Return the (x, y) coordinate for the center point of the cell that contains the specified text.  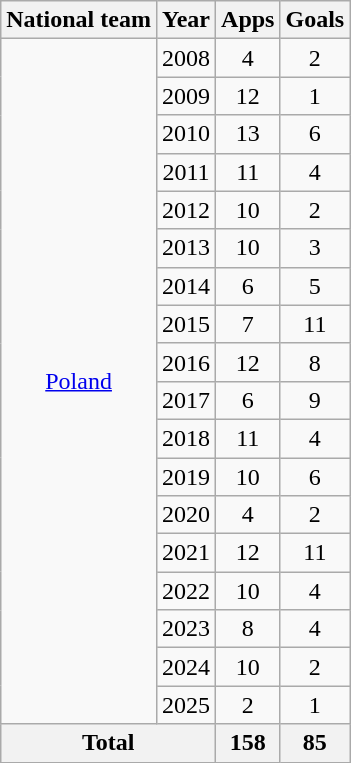
Goals (315, 20)
2017 (186, 400)
7 (248, 324)
9 (315, 400)
2014 (186, 286)
2015 (186, 324)
National team (79, 20)
2009 (186, 96)
5 (315, 286)
2021 (186, 553)
2010 (186, 134)
158 (248, 743)
2012 (186, 210)
Apps (248, 20)
2008 (186, 58)
2025 (186, 705)
2022 (186, 591)
2020 (186, 515)
13 (248, 134)
85 (315, 743)
Poland (79, 382)
Total (108, 743)
2011 (186, 172)
2016 (186, 362)
2024 (186, 667)
2013 (186, 248)
2018 (186, 438)
2019 (186, 477)
Year (186, 20)
2023 (186, 629)
3 (315, 248)
